Return [x, y] of the center of cell containing provided text 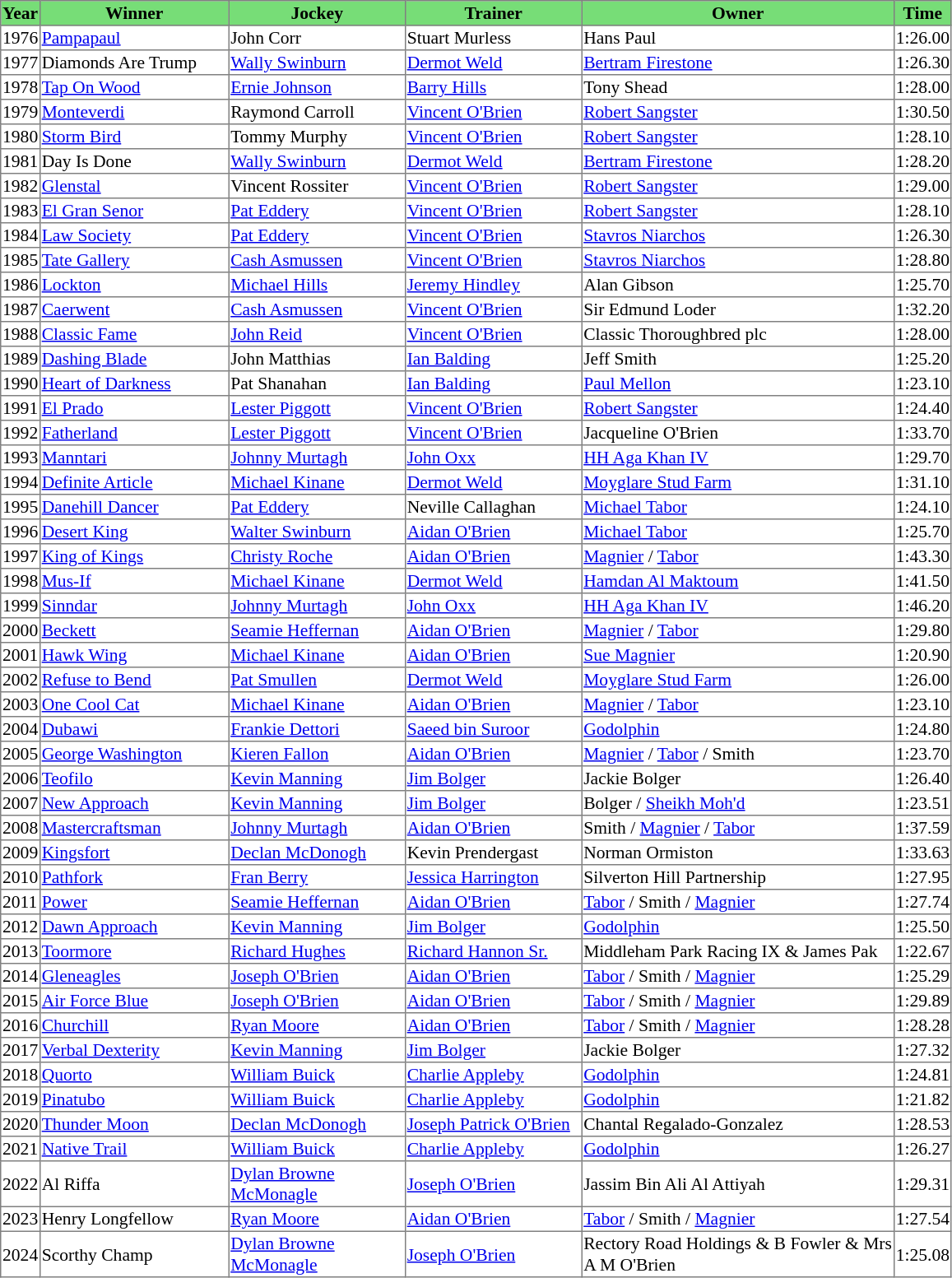
1998 [21, 581]
Manntari [134, 458]
1992 [21, 433]
1:21.82 [922, 1099]
Al Riffa [134, 1184]
1991 [21, 408]
Raymond Carroll [317, 112]
1986 [21, 285]
1:33.63 [922, 853]
2014 [21, 976]
1:25.50 [922, 927]
Jeremy Hindley [493, 285]
Scorthy Champ [134, 1254]
2020 [21, 1124]
1983 [21, 211]
1:31.10 [922, 482]
Fran Berry [317, 877]
Fatherland [134, 433]
2018 [21, 1075]
Middleham Park Racing IX & James Pak [738, 951]
Glenstal [134, 186]
Pinatubo [134, 1099]
Gleneagles [134, 976]
2008 [21, 828]
1982 [21, 186]
Thunder Moon [134, 1124]
1:27.54 [922, 1219]
1985 [21, 260]
Jeff Smith [738, 359]
El Gran Senor [134, 211]
1:28.28 [922, 1025]
Vincent Rossiter [317, 186]
1:28.53 [922, 1124]
Pathfork [134, 877]
One Cool Cat [134, 704]
1980 [21, 137]
Native Trail [134, 1149]
Pampapaul [134, 38]
Pat Smullen [317, 680]
1:41.50 [922, 581]
1976 [21, 38]
Kieren Fallon [317, 754]
1:27.74 [922, 902]
2015 [21, 1001]
Stuart Murless [493, 38]
1:29.80 [922, 630]
Lockton [134, 285]
1:23.51 [922, 803]
Ernie Johnson [317, 87]
2006 [21, 778]
1:25.08 [922, 1254]
1:28.80 [922, 260]
Refuse to Bend [134, 680]
El Prado [134, 408]
2016 [21, 1025]
Heart of Darkness [134, 383]
1988 [21, 334]
Smith / Magnier / Tabor [738, 828]
Power [134, 902]
1978 [21, 87]
1:32.20 [922, 309]
Teofilo [134, 778]
Dashing Blade [134, 359]
Neville Callaghan [493, 507]
Mastercraftsman [134, 828]
2004 [21, 729]
Tony Shead [738, 87]
1:20.90 [922, 655]
Churchill [134, 1025]
1:26.27 [922, 1149]
Definite Article [134, 482]
1:46.20 [922, 606]
Hamdan Al Maktoum [738, 581]
2005 [21, 754]
Air Force Blue [134, 1001]
John Matthias [317, 359]
2003 [21, 704]
Magnier / Tabor / Smith [738, 754]
1984 [21, 235]
Silverton Hill Partnership [738, 877]
2024 [21, 1254]
Kevin Prendergast [493, 853]
Jacqueline O'Brien [738, 433]
2010 [21, 877]
Owner [738, 13]
Michael Hills [317, 285]
John Reid [317, 334]
1993 [21, 458]
1:27.32 [922, 1050]
1:29.00 [922, 186]
Sinndar [134, 606]
Christy Roche [317, 556]
Jessica Harrington [493, 877]
1999 [21, 606]
Year [21, 13]
2001 [21, 655]
Mus-If [134, 581]
1:25.20 [922, 359]
Richard Hughes [317, 951]
Sir Edmund Loder [738, 309]
1:24.80 [922, 729]
Beckett [134, 630]
1:26.40 [922, 778]
Jassim Bin Ali Al Attiyah [738, 1184]
Day Is Done [134, 161]
1990 [21, 383]
1:24.81 [922, 1075]
Alan Gibson [738, 285]
1:29.70 [922, 458]
New Approach [134, 803]
Barry Hills [493, 87]
Caerwent [134, 309]
2007 [21, 803]
Monteverdi [134, 112]
Joseph Patrick O'Brien [493, 1124]
1:30.50 [922, 112]
Time [922, 13]
Richard Hannon Sr. [493, 951]
1:37.59 [922, 828]
Classic Thoroughbred plc [738, 334]
1996 [21, 532]
2009 [21, 853]
1994 [21, 482]
Tap On Wood [134, 87]
King of Kings [134, 556]
2017 [21, 1050]
Diamonds Are Trump [134, 63]
Quorto [134, 1075]
1:25.29 [922, 976]
Rectory Road Holdings & B Fowler & Mrs A M O'Brien [738, 1254]
Saeed bin Suroor [493, 729]
George Washington [134, 754]
John Corr [317, 38]
Henry Longfellow [134, 1219]
Frankie Dettori [317, 729]
1981 [21, 161]
1995 [21, 507]
1:28.20 [922, 161]
2012 [21, 927]
1:27.95 [922, 877]
1987 [21, 309]
1:43.30 [922, 556]
2000 [21, 630]
Hawk Wing [134, 655]
Classic Fame [134, 334]
Toormore [134, 951]
1997 [21, 556]
1977 [21, 63]
Chantal Regalado-Gonzalez [738, 1124]
Winner [134, 13]
Dubawi [134, 729]
Tate Gallery [134, 260]
Sue Magnier [738, 655]
1:22.67 [922, 951]
1:29.89 [922, 1001]
Desert King [134, 532]
Trainer [493, 13]
1:33.70 [922, 433]
Walter Swinburn [317, 532]
Paul Mellon [738, 383]
1:24.40 [922, 408]
Dawn Approach [134, 927]
Bolger / Sheikh Moh'd [738, 803]
1:29.31 [922, 1184]
Hans Paul [738, 38]
2019 [21, 1099]
1:23.70 [922, 754]
2011 [21, 902]
2023 [21, 1219]
Danehill Dancer [134, 507]
Law Society [134, 235]
2013 [21, 951]
Storm Bird [134, 137]
Jockey [317, 13]
1979 [21, 112]
2021 [21, 1149]
Kingsfort [134, 853]
2022 [21, 1184]
1989 [21, 359]
1:24.10 [922, 507]
Verbal Dexterity [134, 1050]
Norman Ormiston [738, 853]
2002 [21, 680]
Tommy Murphy [317, 137]
Pat Shanahan [317, 383]
